Provide the (X, Y) coordinate of the cell's center where the given text is located.  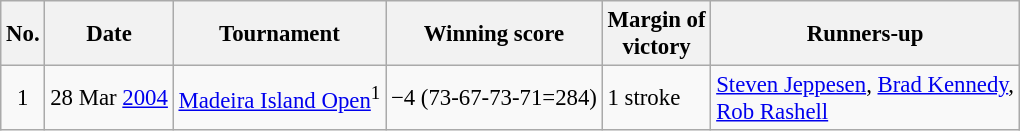
28 Mar 2004 (109, 98)
No. (23, 34)
1 (23, 98)
Runners-up (865, 34)
Tournament (279, 34)
Date (109, 34)
−4 (73-67-73-71=284) (494, 98)
1 stroke (656, 98)
Steven Jeppesen, Brad Kennedy, Rob Rashell (865, 98)
Winning score (494, 34)
Margin ofvictory (656, 34)
Madeira Island Open1 (279, 98)
